Provide the [X, Y] coordinate of the cell's center where the given text is located.  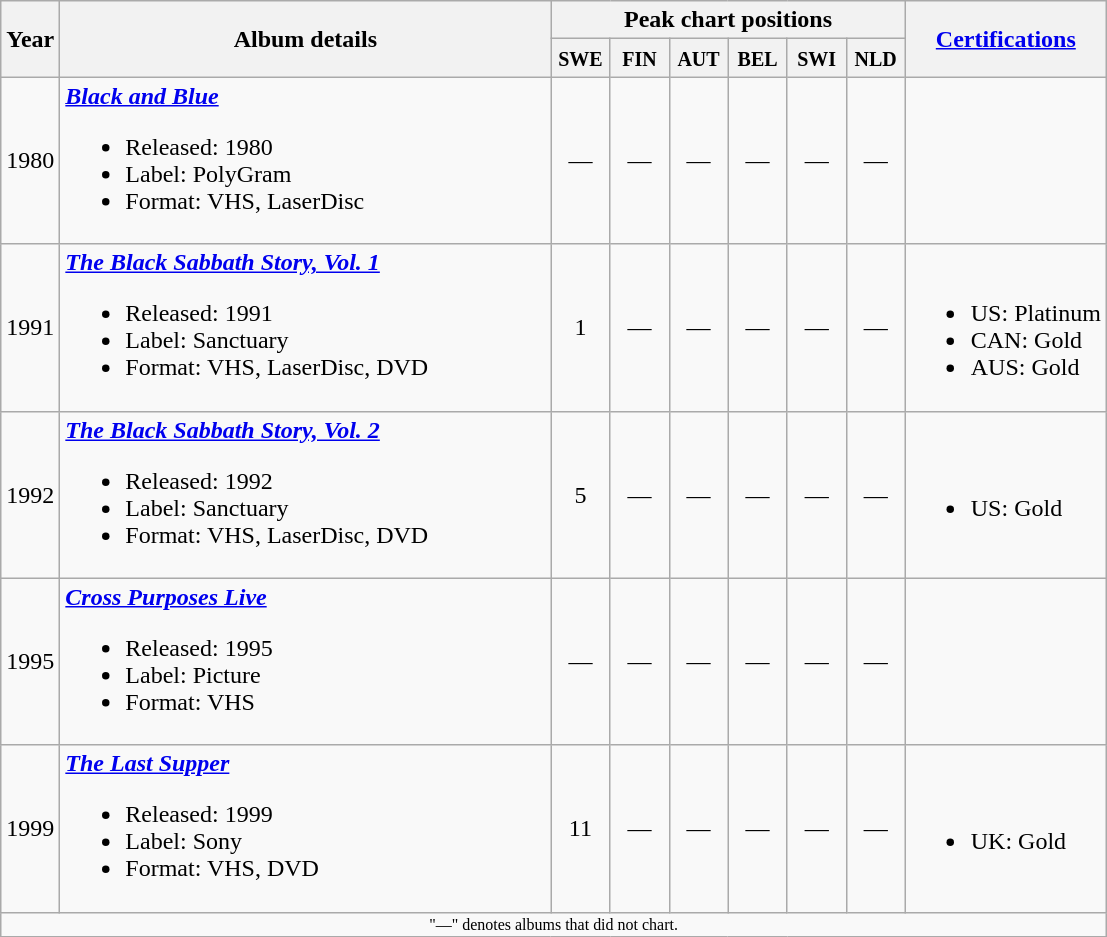
US: Gold [1006, 494]
1992 [30, 494]
Album details [306, 39]
The Black Sabbath Story, Vol. 1Released: 1991Label: SanctuaryFormat: VHS, LaserDisc, DVD [306, 328]
US: PlatinumCAN: GoldAUS: Gold [1006, 328]
1999 [30, 828]
UK: Gold [1006, 828]
11 [580, 828]
NLD [876, 58]
1995 [30, 662]
Year [30, 39]
The Black Sabbath Story, Vol. 2Released: 1992Label: SanctuaryFormat: VHS, LaserDisc, DVD [306, 494]
Cross Purposes LiveReleased: 1995Label: PictureFormat: VHS [306, 662]
SWE [580, 58]
5 [580, 494]
BEL [758, 58]
The Last SupperReleased: 1999Label: SonyFormat: VHS, DVD [306, 828]
Certifications [1006, 39]
"—" denotes albums that did not chart. [554, 924]
Peak chart positions [728, 20]
AUT [698, 58]
FIN [640, 58]
1991 [30, 328]
1980 [30, 160]
SWI [816, 58]
1 [580, 328]
Black and BlueReleased: 1980Label: PolyGramFormat: VHS, LaserDisc [306, 160]
